Pinpoint the cell where the given text exists, returning its (X, Y) midpoint coordinate. 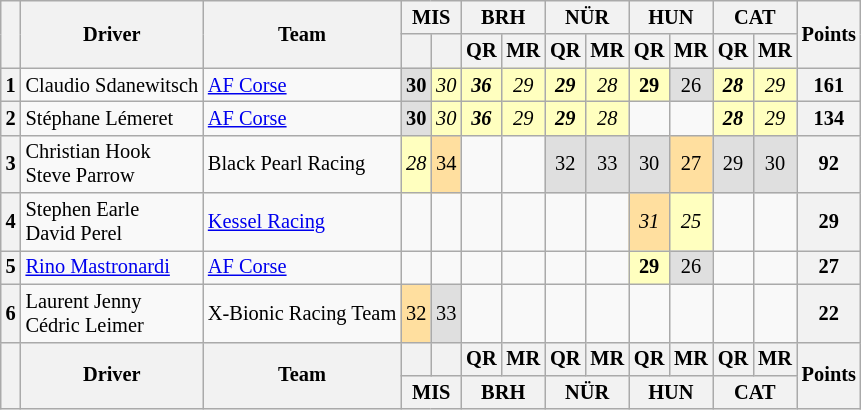
3 (11, 164)
Christian Hook Steve Parrow (112, 164)
Rino Mastronardi (112, 267)
1 (11, 85)
2 (11, 118)
Claudio Sdanewitsch (112, 85)
Stephen Earle David Perel (112, 222)
22 (829, 313)
161 (829, 85)
Kessel Racing (302, 222)
5 (11, 267)
34 (446, 164)
31 (649, 222)
X-Bionic Racing Team (302, 313)
25 (691, 222)
134 (829, 118)
Stéphane Lémeret (112, 118)
4 (11, 222)
Laurent Jenny Cédric Leimer (112, 313)
Black Pearl Racing (302, 164)
6 (11, 313)
92 (829, 164)
